Output the [x, y] coordinate of the center of the cell containing the given text.  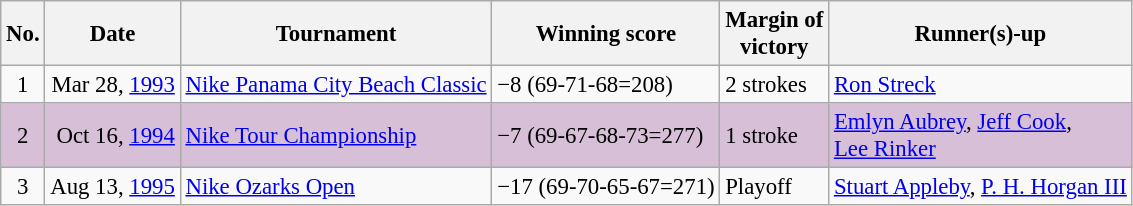
−7 (69-67-68-73=277) [606, 136]
Winning score [606, 34]
Emlyn Aubrey, Jeff Cook, Lee Rinker [981, 136]
Date [112, 34]
Mar 28, 1993 [112, 85]
Oct 16, 1994 [112, 136]
3 [23, 187]
−17 (69-70-65-67=271) [606, 187]
Aug 13, 1995 [112, 187]
Runner(s)-up [981, 34]
1 stroke [774, 136]
Nike Panama City Beach Classic [336, 85]
Nike Tour Championship [336, 136]
Stuart Appleby, P. H. Horgan III [981, 187]
2 strokes [774, 85]
Nike Ozarks Open [336, 187]
Ron Streck [981, 85]
2 [23, 136]
Margin ofvictory [774, 34]
Playoff [774, 187]
No. [23, 34]
−8 (69-71-68=208) [606, 85]
Tournament [336, 34]
1 [23, 85]
